Search for the cell housing the specified text and yield its [X, Y] center coordinate. 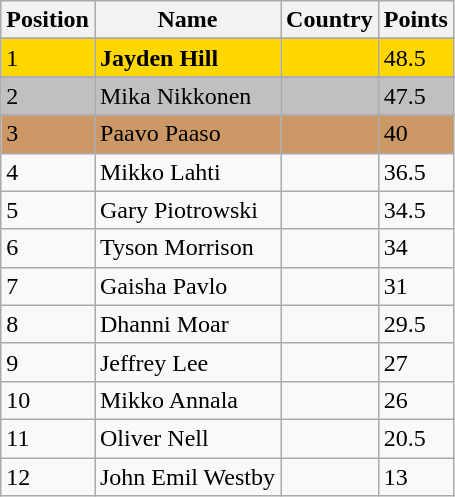
12 [48, 477]
31 [416, 286]
47.5 [416, 96]
Paavo Paaso [187, 134]
Name [187, 20]
4 [48, 172]
6 [48, 248]
40 [416, 134]
Tyson Morrison [187, 248]
3 [48, 134]
John Emil Westby [187, 477]
27 [416, 362]
36.5 [416, 172]
Jeffrey Lee [187, 362]
34 [416, 248]
Gaisha Pavlo [187, 286]
Dhanni Moar [187, 324]
Country [330, 20]
Mikko Lahti [187, 172]
Position [48, 20]
8 [48, 324]
2 [48, 96]
11 [48, 438]
Mikko Annala [187, 400]
13 [416, 477]
1 [48, 58]
34.5 [416, 210]
Mika Nikkonen [187, 96]
29.5 [416, 324]
7 [48, 286]
10 [48, 400]
20.5 [416, 438]
5 [48, 210]
9 [48, 362]
26 [416, 400]
Jayden Hill [187, 58]
Gary Piotrowski [187, 210]
48.5 [416, 58]
Points [416, 20]
Oliver Nell [187, 438]
